From the cell containing the given text, extract its center point as [X, Y] coordinate. 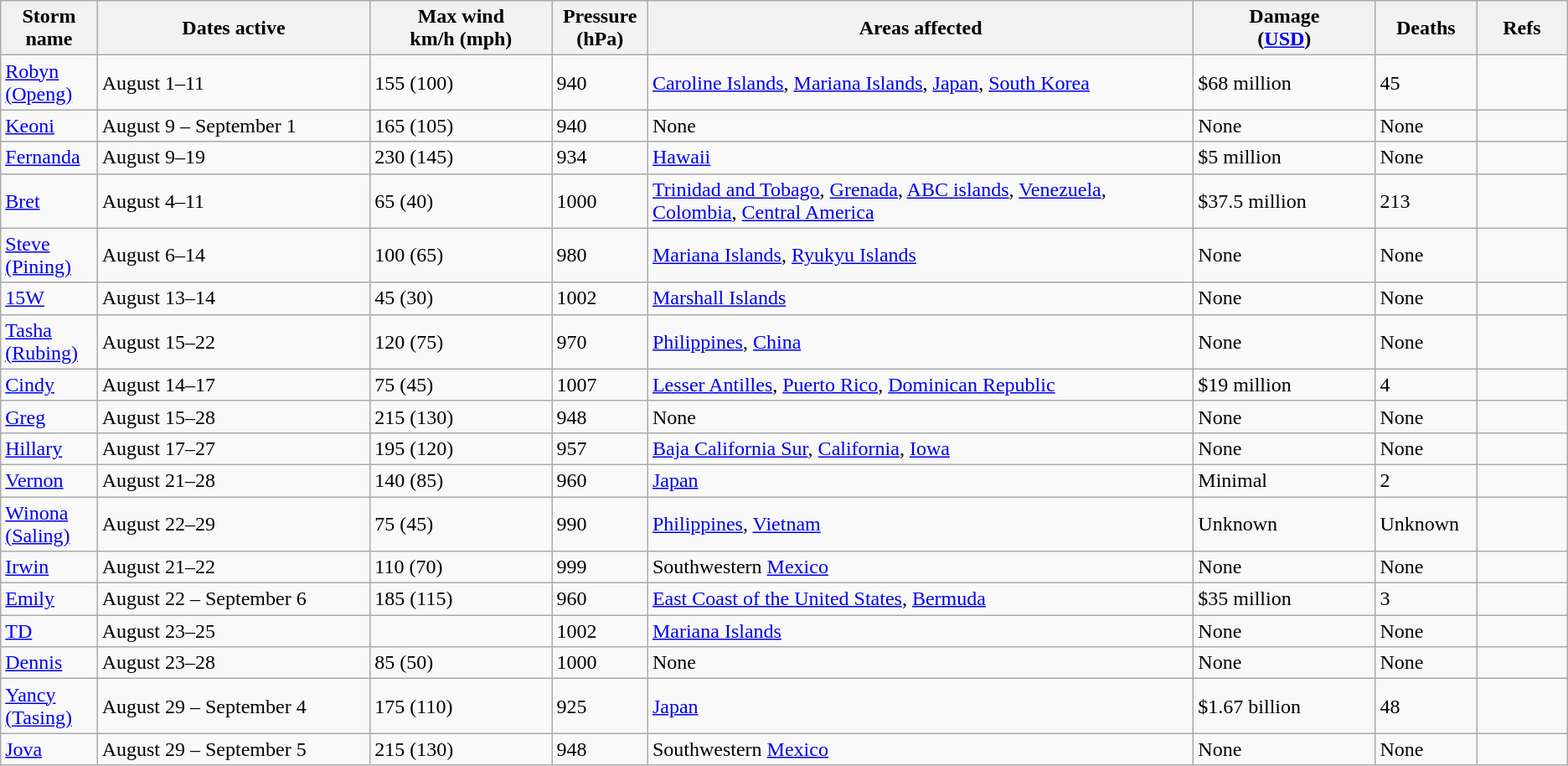
Yancy (Tasing) [49, 706]
$37.5 million [1285, 201]
48 [1426, 706]
Greg [49, 417]
3 [1426, 599]
Jova [49, 749]
$19 million [1285, 385]
August 22–29 [234, 523]
August 1–11 [234, 82]
Bret [49, 201]
Mariana Islands [920, 631]
Mariana Islands, Ryukyu Islands [920, 255]
August 29 – September 5 [234, 749]
Irwin [49, 567]
August 17–27 [234, 448]
August 9–19 [234, 158]
Areas affected [920, 28]
Philippines, Vietnam [920, 523]
934 [600, 158]
August 9 – September 1 [234, 126]
185 (115) [461, 599]
45 [1426, 82]
Cindy [49, 385]
Max windkm/h (mph) [461, 28]
980 [600, 255]
Hawaii [920, 158]
140 (85) [461, 480]
Marshall Islands [920, 298]
120 (75) [461, 342]
Minimal [1285, 480]
East Coast of the United States, Bermuda [920, 599]
Tasha (Rubing) [49, 342]
100 (65) [461, 255]
August 4–11 [234, 201]
Vernon [49, 480]
$5 million [1285, 158]
925 [600, 706]
155 (100) [461, 82]
1007 [600, 385]
Caroline Islands, Mariana Islands, Japan, South Korea [920, 82]
Emily [49, 599]
4 [1426, 385]
990 [600, 523]
230 (145) [461, 158]
TD [49, 631]
Hillary [49, 448]
15W [49, 298]
Robyn (Openg) [49, 82]
August 13–14 [234, 298]
Dates active [234, 28]
Winona (Saling) [49, 523]
August 15–28 [234, 417]
Lesser Antilles, Puerto Rico, Dominican Republic [920, 385]
Damage(USD) [1285, 28]
August 14–17 [234, 385]
Trinidad and Tobago, Grenada, ABC islands, Venezuela, Colombia, Central America [920, 201]
175 (110) [461, 706]
85 (50) [461, 663]
August 6–14 [234, 255]
August 23–28 [234, 663]
Keoni [49, 126]
Deaths [1426, 28]
$35 million [1285, 599]
Refs [1523, 28]
999 [600, 567]
Pressure(hPa) [600, 28]
August 15–22 [234, 342]
$1.67 billion [1285, 706]
Philippines, China [920, 342]
45 (30) [461, 298]
August 22 – September 6 [234, 599]
213 [1426, 201]
970 [600, 342]
August 23–25 [234, 631]
957 [600, 448]
Steve (Pining) [49, 255]
August 29 – September 4 [234, 706]
2 [1426, 480]
165 (105) [461, 126]
$68 million [1285, 82]
65 (40) [461, 201]
August 21–28 [234, 480]
Fernanda [49, 158]
Storm name [49, 28]
110 (70) [461, 567]
August 21–22 [234, 567]
Dennis [49, 663]
Baja California Sur, California, Iowa [920, 448]
195 (120) [461, 448]
